Pinpoint the cell where the given text exists, returning its (x, y) midpoint coordinate. 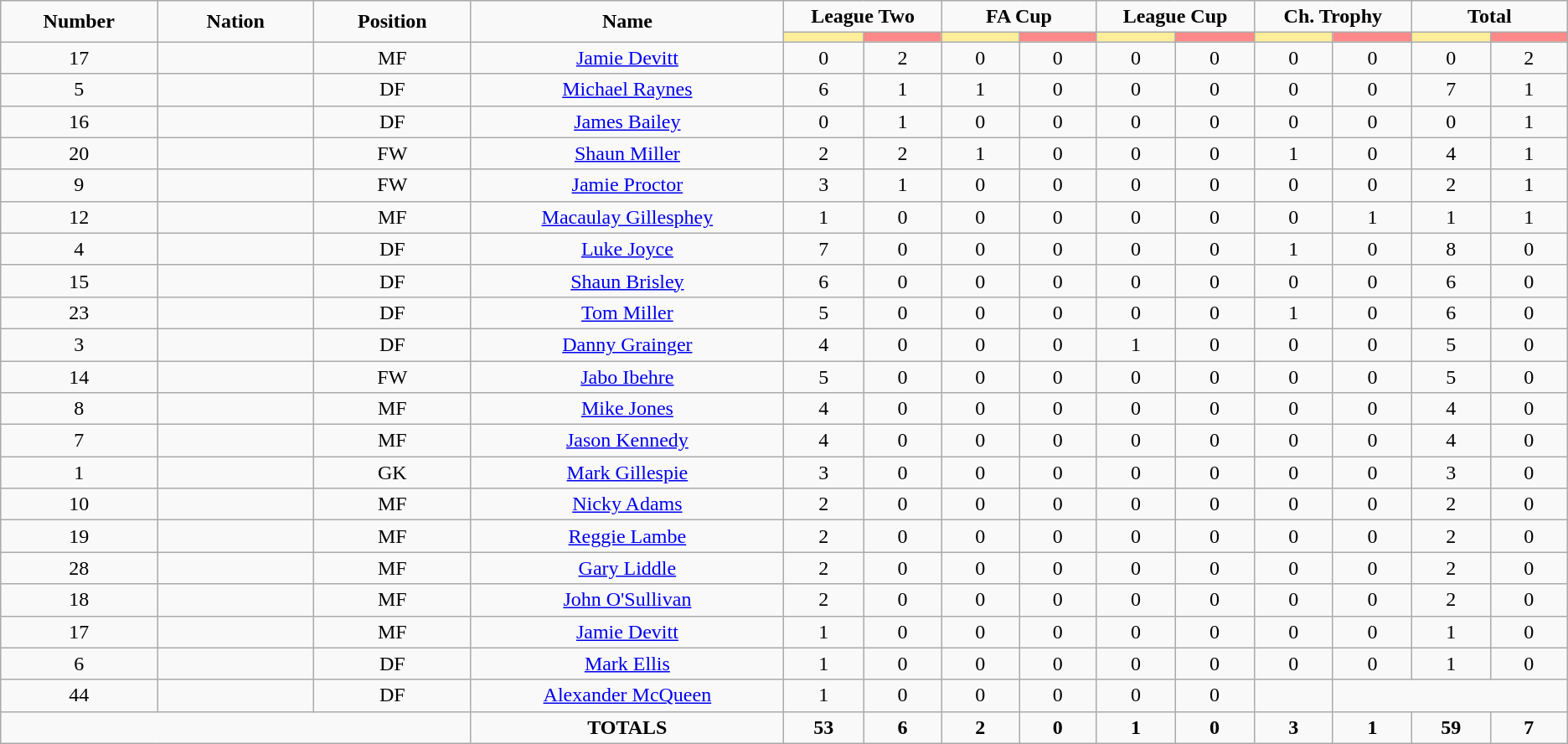
15 (79, 281)
Tom Miller (627, 313)
44 (79, 695)
Jason Kennedy (627, 441)
Danny Grainger (627, 344)
Number (79, 22)
Mark Gillespie (627, 473)
Nicky Adams (627, 504)
Gary Liddle (627, 568)
14 (79, 376)
18 (79, 600)
Total (1489, 17)
12 (79, 217)
Reggie Lambe (627, 536)
Nation (236, 22)
Jabo Ibehre (627, 376)
20 (79, 153)
Position (392, 22)
League Cup (1175, 17)
16 (79, 121)
Alexander McQueen (627, 695)
GK (392, 473)
League Two (863, 17)
23 (79, 313)
James Bailey (627, 121)
Ch. Trophy (1333, 17)
John O'Sullivan (627, 600)
Mark Ellis (627, 664)
9 (79, 185)
Luke Joyce (627, 249)
Name (627, 22)
Jamie Proctor (627, 185)
TOTALS (627, 727)
Shaun Miller (627, 153)
Shaun Brisley (627, 281)
59 (1451, 727)
FA Cup (1019, 17)
10 (79, 504)
Mike Jones (627, 409)
Michael Raynes (627, 90)
Macaulay Gillesphey (627, 217)
19 (79, 536)
53 (824, 727)
28 (79, 568)
